Pinpoint the cell where the given text exists, returning its [X, Y] midpoint coordinate. 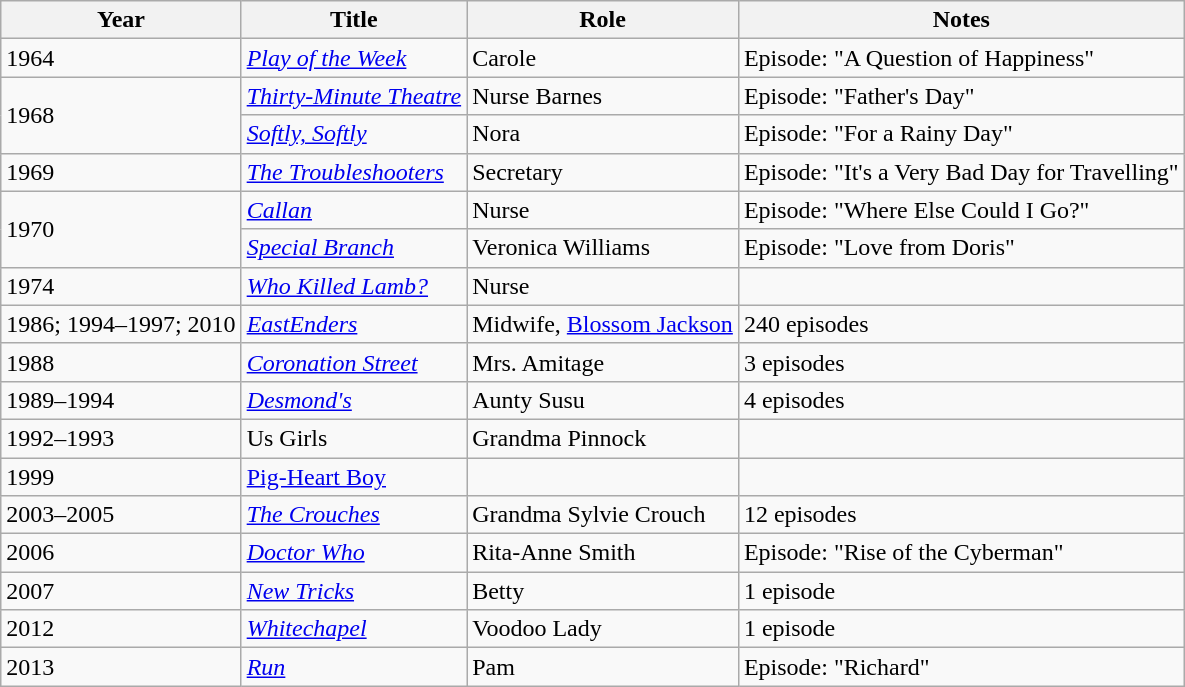
Grandma Sylvie Crouch [603, 515]
2007 [121, 591]
Episode: "Love from Doris" [961, 248]
Pig-Heart Boy [354, 477]
Rita-Anne Smith [603, 553]
3 episodes [961, 362]
Doctor Who [354, 553]
Aunty Susu [603, 400]
Pam [603, 667]
New Tricks [354, 591]
1968 [121, 115]
Betty [603, 591]
The Troubleshooters [354, 172]
Us Girls [354, 438]
Coronation Street [354, 362]
Title [354, 20]
2013 [121, 667]
EastEnders [354, 324]
2003–2005 [121, 515]
Desmond's [354, 400]
The Crouches [354, 515]
Nora [603, 134]
240 episodes [961, 324]
1992–1993 [121, 438]
Episode: "Richard" [961, 667]
2006 [121, 553]
Episode: "It's a Very Bad Day for Travelling" [961, 172]
Role [603, 20]
Run [354, 667]
Episode: "Father's Day" [961, 96]
Who Killed Lamb? [354, 286]
12 episodes [961, 515]
2012 [121, 629]
4 episodes [961, 400]
Thirty-Minute Theatre [354, 96]
Notes [961, 20]
1969 [121, 172]
Episode: "Where Else Could I Go?" [961, 210]
Year [121, 20]
Veronica Williams [603, 248]
Secretary [603, 172]
Play of the Week [354, 58]
Callan [354, 210]
1999 [121, 477]
Softly, Softly [354, 134]
Whitechapel [354, 629]
1988 [121, 362]
1986; 1994–1997; 2010 [121, 324]
Nurse Barnes [603, 96]
1974 [121, 286]
Carole [603, 58]
1970 [121, 229]
Episode: "A Question of Happiness" [961, 58]
Voodoo Lady [603, 629]
Episode: "Rise of the Cyberman" [961, 553]
Episode: "For a Rainy Day" [961, 134]
Grandma Pinnock [603, 438]
1989–1994 [121, 400]
Special Branch [354, 248]
Mrs. Amitage [603, 362]
1964 [121, 58]
Midwife, Blossom Jackson [603, 324]
